Locate the cell with the specified text and output its [X, Y] center coordinate. 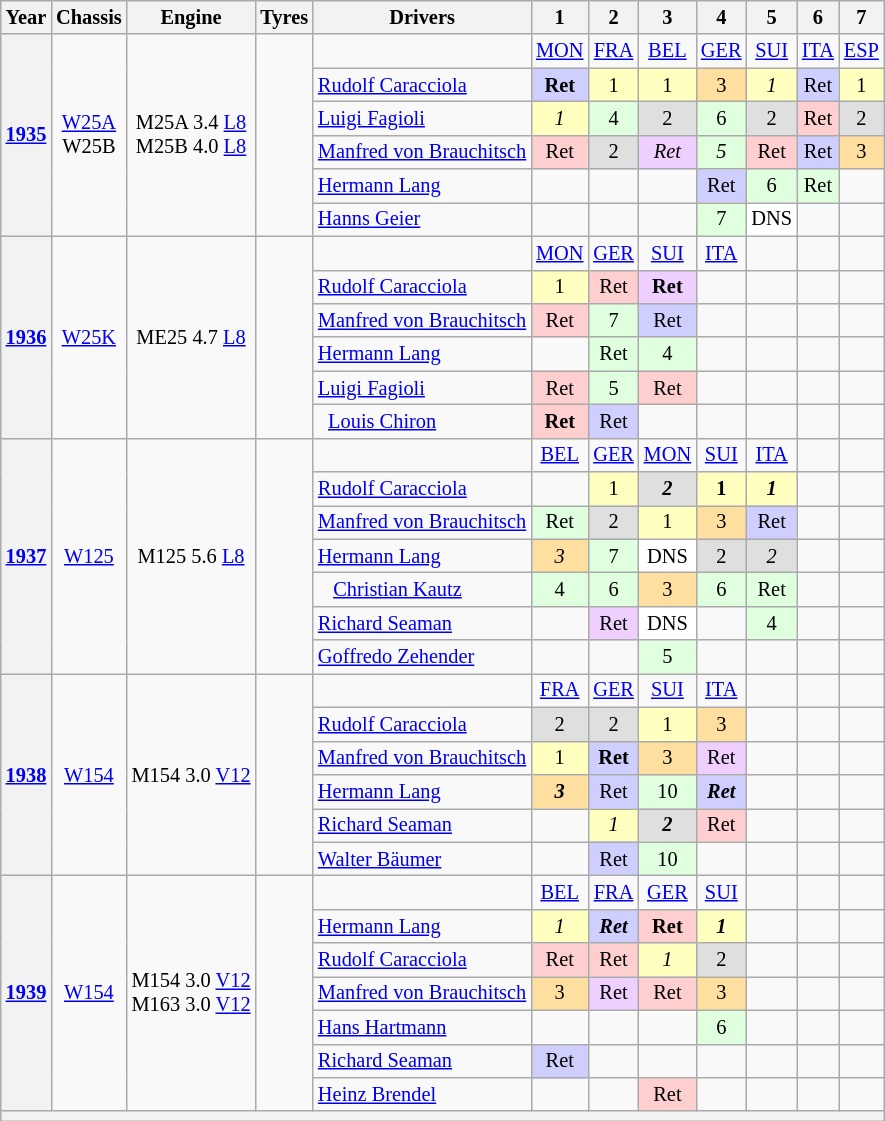
ESP [862, 51]
M154 3.0 V12M163 3.0 V12 [192, 993]
Tyres [284, 17]
M125 5.6 L8 [192, 556]
Engine [192, 17]
M154 3.0 V12 [192, 774]
Drivers [422, 17]
Walter Bäumer [422, 859]
1936 [26, 337]
W25AW25B [88, 135]
Hans Hartmann [422, 1027]
Goffredo Zehender [422, 657]
Hanns Geier [422, 219]
Heinz Brendel [422, 1094]
M25A 3.4 L8M25B 4.0 L8 [192, 135]
Chassis [88, 17]
Christian Kautz [422, 589]
1935 [26, 135]
1937 [26, 556]
Louis Chiron [422, 421]
1939 [26, 993]
1938 [26, 774]
Year [26, 17]
W25K [88, 337]
W125 [88, 556]
ME25 4.7 L8 [192, 337]
